Return the (X, Y) coordinate for the center point of the cell that contains the specified text.  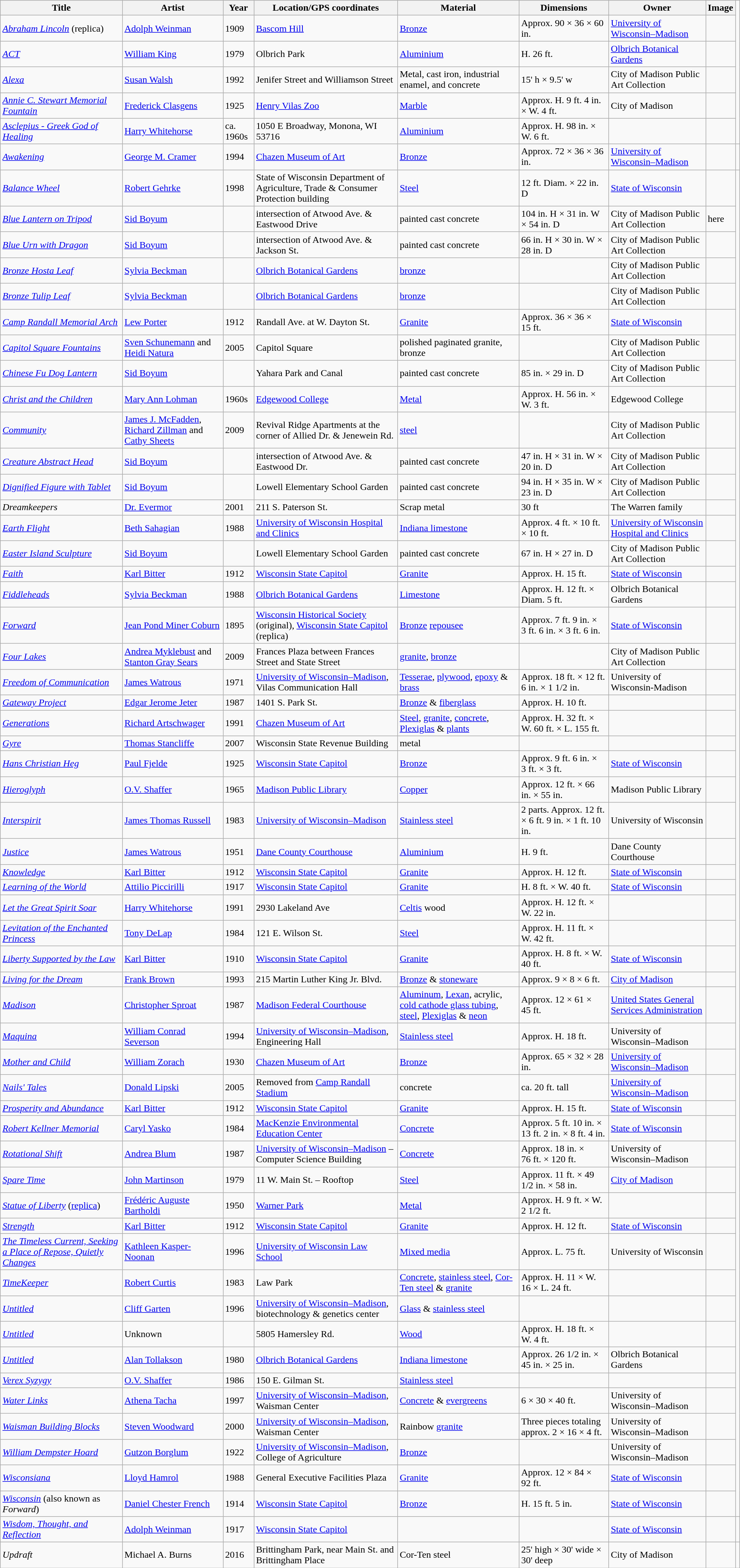
Updraft (62, 1555)
Removed from Camp Randall Stadium (326, 1088)
Approx. 9 × 8 × 6 ft. (564, 979)
Andrea Blum (172, 1154)
1980 (238, 1360)
Approx. H. 56 in. × W. 3 ft. (564, 399)
Generations (62, 723)
1992 (238, 80)
Mother and Child (62, 1061)
University of Wisconsin–Madison – Computer Science Building (326, 1154)
University of Wisconsin-Madison (657, 682)
5805 Hamersley Rd. (326, 1334)
Alexa (62, 80)
Awakening (62, 157)
University of Wisconsin Law School (326, 1252)
1914 (238, 1504)
H. 26 ft. (564, 54)
Freedom of Communication (62, 682)
12 ft. Diam. × 22 in. D (564, 188)
Approx. 72 × 36 × 36 in. (564, 157)
University of Wisconsin–Madison, Engineering Hall (326, 1036)
James J. McFadden, Richard Zillman and Cathy Sheets (172, 430)
Approx. 9 ft. 6 in. × 3 ft. × 3 ft. (564, 764)
Limestone (459, 594)
Capitol Square Fountains (62, 348)
William Conrad Severson (172, 1036)
6 × 30 × 40 ft. (564, 1401)
Earth Flight (62, 528)
Bronze & fiberglass (459, 702)
Copper (459, 789)
Tesserae, plywood, epoxy & brass (459, 682)
Material (459, 8)
Law Park (326, 1283)
Susan Walsh (172, 80)
Approx. L. 75 ft. (564, 1252)
1993 (238, 979)
Approx. H. 18 ft. (564, 1036)
Image (720, 8)
1910 (238, 959)
William Zorach (172, 1061)
Concrete & evergreens (459, 1401)
Bronze repousee (459, 625)
2 parts. Approx. 12 ft. × 6 ft. 9 in. × 1 ft. 10 in. (564, 821)
metal (459, 743)
Approx. H. 11 × W. 16 × L. 24 ft. (564, 1283)
25' high × 30' wide × 30' deep (564, 1555)
Revival Ridge Apartments at the corner of Allied Dr. & Jenewein Rd. (326, 430)
Robert Gehrke (172, 188)
Nails' Tales (62, 1088)
Strength (62, 1226)
Henry Vilas Zoo (326, 105)
Jean Pond Miner Coburn (172, 625)
Rotational Shift (62, 1154)
H. 9 ft. (564, 852)
Christopher Sproat (172, 1005)
Mary Ann Lohman (172, 399)
1960s (238, 399)
Wisconsiana (62, 1477)
University of Wisconsin–Madison, College of Agriculture (326, 1452)
Maquina (62, 1036)
Cor-Ten steel (459, 1555)
Kathleen Kasper-Noonan (172, 1252)
1951 (238, 852)
Living for the Dream (62, 979)
Glass & stainless steel (459, 1308)
here (720, 219)
1050 E Broadway, Monona, WI 53716 (326, 131)
2001 (238, 507)
Owner (657, 8)
Bascom Hill (326, 28)
Liberty Supported by the Law (62, 959)
Approx. 12 ft. × 66 in. × 55 in. (564, 789)
Approx. 11 ft. × 49 1/2 in. × 58 in. (564, 1180)
concrete (459, 1088)
Location/GPS coordinates (326, 8)
United States General Services Administration (657, 1005)
granite, bronze (459, 656)
Approx. 36 × 36 × 15 ft. (564, 322)
Fiddleheads (62, 594)
1998 (238, 188)
Statue of Liberty (replica) (62, 1205)
Approx. 26 1/2 in. × 45 in. × 25 in. (564, 1360)
Olbrich Park (326, 54)
Approx. H. 9 ft. × W. 2 1/2 ft. (564, 1205)
85 in. × 29 in. D (564, 373)
Scrap metal (459, 507)
Yahara Park and Canal (326, 373)
66 in. H × 30 in. W × 28 in. D (564, 244)
Steel, granite, concrete, Plexiglas & plants (459, 723)
215 Martin Luther King Jr. Blvd. (326, 979)
Gateway Project (62, 702)
2007 (238, 743)
Forward (62, 625)
1930 (238, 1061)
Unknown (172, 1334)
Title (62, 8)
Donald Lipski (172, 1088)
1965 (238, 789)
Alan Tollakson (172, 1360)
1986 (238, 1380)
Interspirit (62, 821)
Wood (459, 1334)
ACT (62, 54)
Artist (172, 8)
Water Links (62, 1401)
Paul Fjelde (172, 764)
Steven Woodward (172, 1426)
Frances Plaza between Frances Street and State Street (326, 656)
Approx. 18 ft. × 12 ft. 6 in. × 1 1/2 in. (564, 682)
Camp Randall Memorial Arch (62, 322)
Caryl Yasko (172, 1129)
Three pieces totaling approx. 2 × 16 × 4 ft. (564, 1426)
Gyre (62, 743)
67 in. H × 27 in. D (564, 554)
Levitation of the Enchanted Princess (62, 933)
John Martinson (172, 1180)
2930 Lakeland Ave (326, 907)
Approx. 4 ft. × 10 ft. × 10 ft. (564, 528)
15' h × 9.5' w (564, 80)
Christ and the Children (62, 399)
Dreamkeepers (62, 507)
Approx. H. 18 ft. × W. 4 ft. (564, 1334)
Approx. H. 8 ft. × W. 40 ft. (564, 959)
Gutzon Borglum (172, 1452)
steel (459, 430)
Easter Island Sculpture (62, 554)
Richard Artschwager (172, 723)
1922 (238, 1452)
Michael A. Burns (172, 1555)
Beth Sahagian (172, 528)
intersection of Atwood Ave. & Eastwood Drive (326, 219)
11 W. Main St. – Rooftop (326, 1180)
Tony DeLap (172, 933)
Spare Time (62, 1180)
121 E. Wilson St. (326, 933)
Let the Great Spirit Soar (62, 907)
James Thomas Russell (172, 821)
Approx. 18 in. × 76 ft. × 120 ft. (564, 1154)
Approx. H. 10 ft. (564, 702)
104 in. H × 31 in. W × 54 in. D (564, 219)
Approx. H. 12 ft. × Diam. 5 ft. (564, 594)
Creature Abstract Head (62, 461)
Approx. 5 ft. 10 in. × 13 ft. 2 in. × 8 ft. 4 in. (564, 1129)
Frank Brown (172, 979)
30 ft (564, 507)
1950 (238, 1205)
Celtis wood (459, 907)
Lloyd Hamrol (172, 1477)
Four Lakes (62, 656)
Cliff Garten (172, 1308)
Blue Urn with Dragon (62, 244)
2016 (238, 1555)
Approx. H. 12 ft. × W. 22 in. (564, 907)
ca. 1960s (238, 131)
Approx. H. 32 ft. × W. 60 ft. × L. 155 ft. (564, 723)
Prosperity and Abundance (62, 1108)
William Dempster Hoard (62, 1452)
1401 S. Park St. (326, 702)
polished paginated granite, bronze (459, 348)
Approx. 7 ft. 9 in. × 3 ft. 6 in. × 3 ft. 6 in. (564, 625)
Hieroglyph (62, 789)
94 in. H × 35 in. W × 23 in. D (564, 487)
Sven Schunemann and Heidi Natura (172, 348)
Approx. H. 9 ft. 4 in. × W. 4 ft. (564, 105)
H. 8 ft. × W. 40 ft. (564, 887)
Bronze & stoneware (459, 979)
Approx. 12 × 61 × 45 ft. (564, 1005)
Community (62, 430)
Approx. 12 × 84 × 92 ft. (564, 1477)
150 E. Gilman St. (326, 1380)
Dignified Figure with Tablet (62, 487)
Athena Tacha (172, 1401)
Jenifer Street and Williamson Street (326, 80)
Rainbow granite (459, 1426)
Approx. 90 × 36 × 60 in. (564, 28)
47 in. H × 31 in. W × 20 in. D (564, 461)
Wisdom, Thought, and Reflection (62, 1530)
Knowledge (62, 872)
Attilio Piccirilli (172, 887)
Metal, cast iron, industrial enamel, and concrete (459, 80)
Blue Lantern on Tripod (62, 219)
University of Wisconsin–Madison, Vilas Communication Hall (326, 682)
Madison Federal Courthouse (326, 1005)
Edgar Jerome Jeter (172, 702)
Mixed media (459, 1252)
Justice (62, 852)
Dimensions (564, 8)
Andrea Myklebust and Stanton Gray Sears (172, 656)
Marble (459, 105)
Year (238, 8)
Approx. H. 11 ft. × W. 42 ft. (564, 933)
Bronze Tulip Leaf (62, 296)
Thomas Stancliffe (172, 743)
TimeKeeper (62, 1283)
Wisconsin (also known as Forward) (62, 1504)
Bronze Hosta Leaf (62, 270)
Frédéric Auguste Bartholdi (172, 1205)
ca. 20 ft. tall (564, 1088)
William King (172, 54)
Warner Park (326, 1205)
Robert Kellner Memorial (62, 1129)
Randall Ave. at W. Dayton St. (326, 322)
Hans Christian Heg (62, 764)
General Executive Facilities Plaza (326, 1477)
George M. Cramer (172, 157)
Learning of the World (62, 887)
State of Wisconsin Department of Agriculture, Trade & Consumer Protection building (326, 188)
intersection of Atwood Ave. & Jackson St. (326, 244)
Approx. 65 × 32 × 28 in. (564, 1061)
Madison (62, 1005)
2000 (238, 1426)
Aluminum, Lexan, acrylic, cold cathode glass tubing, steel, Plexiglas & neon (459, 1005)
1971 (238, 682)
Wisconsin State Revenue Building (326, 743)
Brittingham Park, near Main St. and Brittingham Place (326, 1555)
Wisconsin Historical Society (original), Wisconsin State Capitol (replica) (326, 625)
Verex Syzygy (62, 1380)
University of Wisconsin–Madison, biotechnology & genetics center (326, 1308)
Frederick Clasgens (172, 105)
MacKenzie Environmental Education Center (326, 1129)
Daniel Chester French (172, 1504)
Abraham Lincoln (replica) (62, 28)
1997 (238, 1401)
Balance Wheel (62, 188)
H. 15 ft. 5 in. (564, 1504)
The Warren family (657, 507)
211 S. Paterson St. (326, 507)
Chinese Fu Dog Lantern (62, 373)
Capitol Square (326, 348)
Lew Porter (172, 322)
Waisman Building Blocks (62, 1426)
Faith (62, 574)
intersection of Atwood Ave. & Eastwood Dr. (326, 461)
1909 (238, 28)
1895 (238, 625)
Asclepius - Greek God of Healing (62, 131)
Dr. Evermor (172, 507)
Concrete, stainless steel, Cor-Ten steel & granite (459, 1283)
The Timeless Current, Seeking a Place of Repose, Quietly Changes (62, 1252)
Approx. H. 98 in. × W. 6 ft. (564, 131)
Robert Curtis (172, 1283)
Annie C. Stewart Memorial Fountain (62, 105)
